For the text-containing cell, return its midpoint in [x, y] coordinate format. 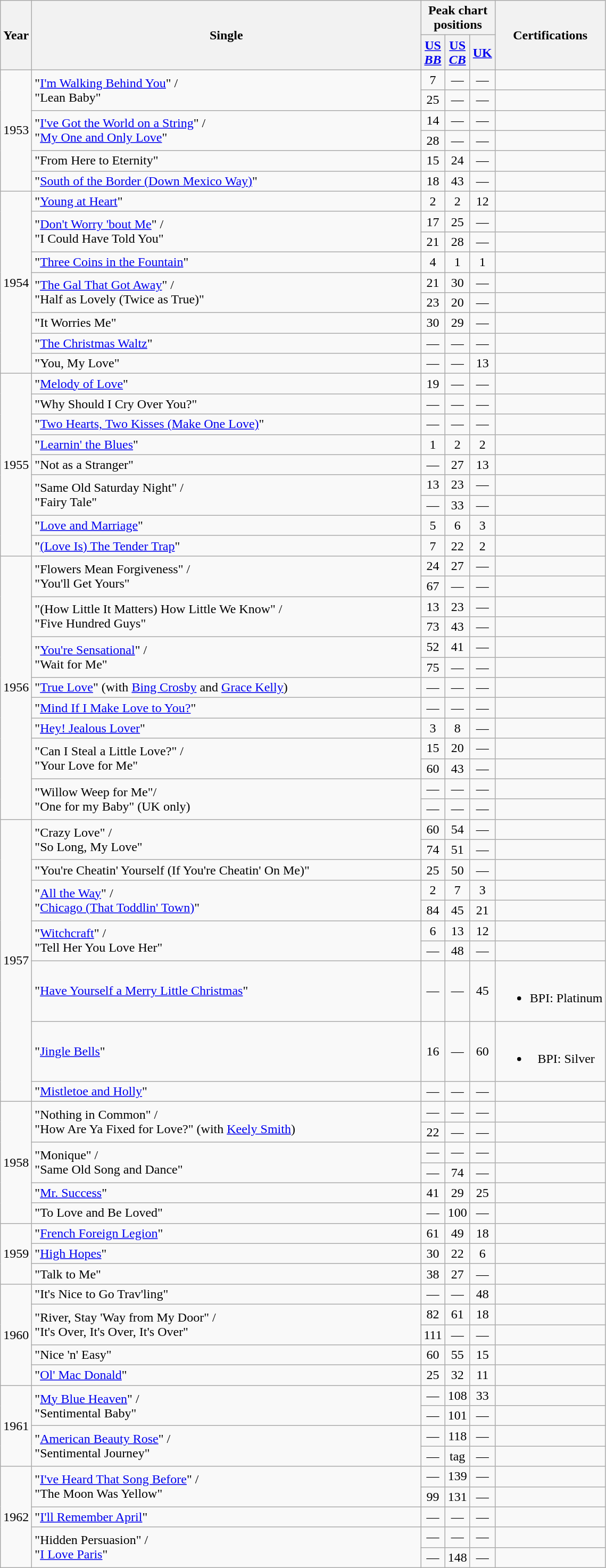
"True Love" (with Bing Crosby and Grace Kelly) [227, 688]
1958 [16, 1162]
"Hidden Persuasion" / "I Love Paris" [227, 1547]
111 [433, 1334]
"Mind If I Make Love to You?" [227, 708]
"Same Old Saturday Night" / "Fairy Tale" [227, 495]
"I've Heard That Song Before" / "The Moon Was Yellow" [227, 1487]
"American Beauty Rose" / "Sentimental Journey" [227, 1446]
52 [433, 647]
8 [458, 728]
"Can I Steal a Little Love?" / "Your Love for Me" [227, 758]
32 [458, 1375]
Single [227, 35]
BPI: Platinum [550, 991]
"Love and Marriage" [227, 525]
"South of the Border (Down Mexico Way)" [227, 181]
73 [433, 627]
14 [433, 120]
1955 [16, 465]
"It Worries Me" [227, 323]
75 [433, 667]
99 [433, 1497]
"The Gal That Got Away" / "Half as Lovely (Twice as True)" [227, 293]
"Nothing in Common" / "How Are Ya Fixed for Love?" (with Keely Smith) [227, 1122]
"Ol' Mac Donald" [227, 1375]
100 [458, 1213]
55 [458, 1355]
"Young at Heart" [227, 201]
"Melody of Love" [227, 384]
118 [458, 1436]
67 [433, 586]
1954 [16, 282]
1960 [16, 1334]
"The Christmas Waltz" [227, 343]
"Learnin' the Blues" [227, 444]
54 [458, 829]
"My Blue Heaven" / "Sentimental Baby" [227, 1406]
"Mistletoe and Holly" [227, 1092]
5 [433, 525]
"Two Hearts, Two Kisses (Make One Love)" [227, 424]
Certifications [550, 35]
Year [16, 35]
148 [458, 1557]
"Monique" / "Same Old Song and Dance" [227, 1162]
1953 [16, 130]
"Have Yourself a Merry Little Christmas" [227, 991]
"You're Cheatin' Yourself (If You're Cheatin' On Me)" [227, 870]
4 [433, 262]
1962 [16, 1517]
USBB [433, 52]
"I'll Remember April" [227, 1517]
"From Here to Eternity" [227, 161]
"Why Should I Cry Over You?" [227, 404]
"Not as a Stranger" [227, 465]
"River, Stay 'Way from My Door" / "It's Over, It's Over, It's Over" [227, 1324]
131 [458, 1497]
16 [433, 1052]
139 [458, 1476]
"Witchcraft" /"Tell Her You Love Her" [227, 941]
"I've Got the World on a String" / "My One and Only Love" [227, 130]
49 [458, 1233]
"Hey! Jealous Lover" [227, 728]
"I'm Walking Behind You" / "Lean Baby" [227, 90]
"Mr. Success" [227, 1193]
BPI: Silver [550, 1052]
"It's Nice to Go Trav'ling" [227, 1294]
"You, My Love" [227, 364]
"Three Coins in the Fountain" [227, 262]
"To Love and Be Loved" [227, 1213]
"Nice 'n' Easy" [227, 1355]
"French Foreign Legion" [227, 1233]
"Flowers Mean Forgiveness" / "You'll Get Yours" [227, 576]
84 [433, 910]
Peak chartpositions [458, 18]
"All the Way" / "Chicago (That Toddlin' Town)" [227, 900]
"You're Sensational" / "Wait for Me" [227, 657]
1959 [16, 1253]
50 [458, 870]
51 [458, 849]
38 [433, 1274]
USCB [458, 52]
108 [458, 1396]
19 [433, 384]
1956 [16, 688]
"Talk to Me" [227, 1274]
UK [482, 52]
11 [482, 1375]
"(How Little It Matters) How Little We Know" / "Five Hundred Guys" [227, 616]
"Crazy Love" / "So Long, My Love" [227, 839]
1961 [16, 1426]
"High Hopes" [227, 1253]
"(Love Is) The Tender Trap" [227, 546]
tag [458, 1456]
17 [433, 221]
1957 [16, 960]
101 [458, 1416]
"Jingle Bells" [227, 1052]
"Don't Worry 'bout Me" / "I Could Have Told You" [227, 232]
"Willow Weep for Me"/"One for my Baby" (UK only) [227, 799]
82 [433, 1314]
